For the text-containing cell, return its midpoint in [X, Y] coordinate format. 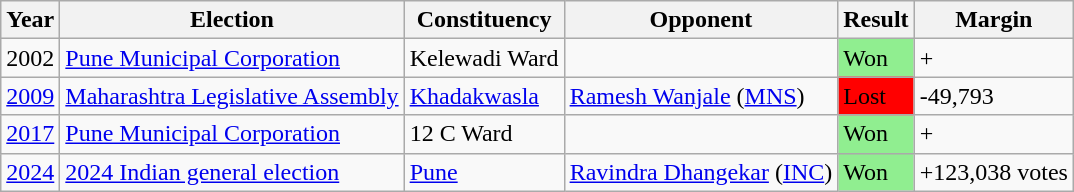
2009 [30, 96]
Year [30, 20]
Election [232, 20]
Maharashtra Legislative Assembly [232, 96]
2002 [30, 58]
Khadakwasla [484, 96]
2017 [30, 134]
12 C Ward [484, 134]
Constituency [484, 20]
Margin [994, 20]
Ravindra Dhangekar (INC) [701, 172]
+123,038 votes [994, 172]
Lost [876, 96]
Kelewadi Ward [484, 58]
Ramesh Wanjale (MNS) [701, 96]
Opponent [701, 20]
-49,793 [994, 96]
2024 Indian general election [232, 172]
Pune [484, 172]
Result [876, 20]
2024 [30, 172]
